Return the [X, Y] coordinate for the center point of the cell that contains the specified text.  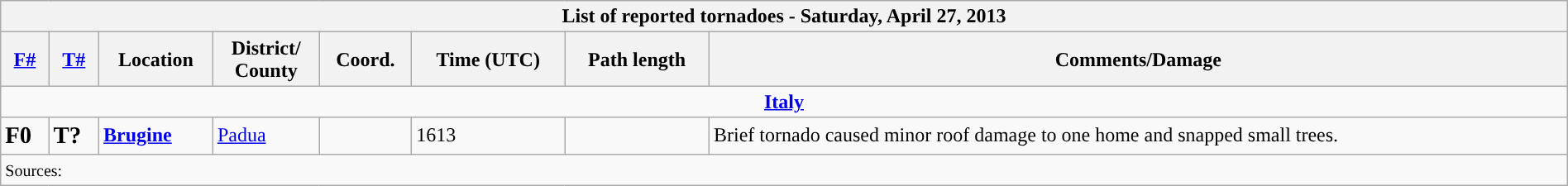
Comments/Damage [1138, 60]
Italy [784, 102]
F# [25, 60]
T# [74, 60]
Path length [637, 60]
T? [74, 136]
Sources: [784, 169]
Time (UTC) [488, 60]
Padua [266, 136]
List of reported tornadoes - Saturday, April 27, 2013 [784, 17]
F0 [25, 136]
Brugine [156, 136]
1613 [488, 136]
Coord. [366, 60]
Location [156, 60]
District/County [266, 60]
Brief tornado caused minor roof damage to one home and snapped small trees. [1138, 136]
